Scan for the cell matching the given text and deliver its (X, Y) coordinate at center. 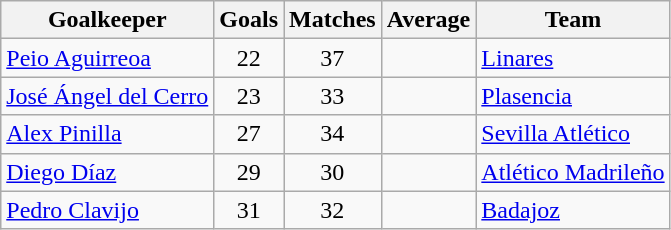
Atlético Madrileño (573, 172)
Alex Pinilla (108, 134)
Average (428, 20)
Plasencia (573, 96)
Pedro Clavijo (108, 210)
23 (249, 96)
37 (333, 58)
Peio Aguirreoa (108, 58)
Sevilla Atlético (573, 134)
Goals (249, 20)
Linares (573, 58)
Matches (333, 20)
Team (573, 20)
27 (249, 134)
José Ángel del Cerro (108, 96)
34 (333, 134)
31 (249, 210)
32 (333, 210)
29 (249, 172)
33 (333, 96)
Badajoz (573, 210)
Diego Díaz (108, 172)
Goalkeeper (108, 20)
22 (249, 58)
30 (333, 172)
